Provide the (X, Y) coordinate of the cell's center where the given text is located.  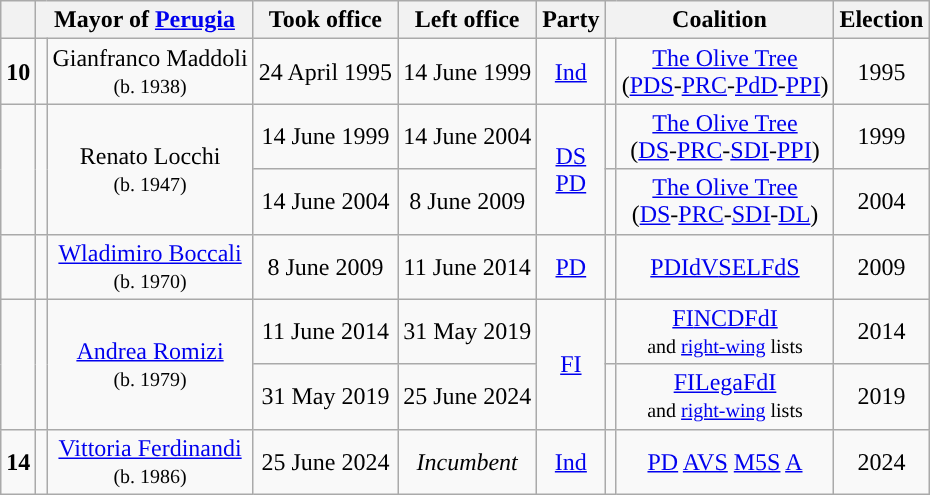
PD AVS M5S A (725, 462)
2024 (882, 462)
Andrea Romizi(b. 1979) (150, 364)
Mayor of Perugia (144, 20)
Incumbent (468, 462)
Gianfranco Maddoli(b. 1938) (150, 72)
The Olive Tree(DS-PRC-SDI-PPI) (725, 136)
FI (571, 364)
Renato Locchi(b. 1947) (150, 169)
The Olive Tree(PDS-PRC-PdD-PPI) (725, 72)
2004 (882, 202)
FINCDFdIand right-wing lists (725, 332)
Vittoria Ferdinandi(b. 1986) (150, 462)
14 (18, 462)
2009 (882, 266)
PDIdVSELFdS (725, 266)
Wladimiro Boccali(b. 1970) (150, 266)
1995 (882, 72)
FILegaFdIand right-wing lists (725, 396)
Left office (468, 20)
PD (571, 266)
Coalition (720, 20)
2019 (882, 396)
Party (571, 20)
Election (882, 20)
DSPD (571, 169)
Took office (325, 20)
2014 (882, 332)
10 (18, 72)
1999 (882, 136)
The Olive Tree(DS-PRC-SDI-DL) (725, 202)
24 April 1995 (325, 72)
